Return (X, Y) of the center of cell containing provided text 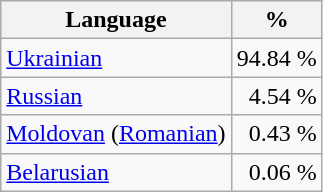
Belarusian (116, 172)
4.54 % (276, 96)
0.06 % (276, 172)
Ukrainian (116, 58)
Moldovan (Romanian) (116, 134)
% (276, 20)
94.84 % (276, 58)
Language (116, 20)
Russian (116, 96)
0.43 % (276, 134)
